Return (X, Y) of the center of cell containing provided text 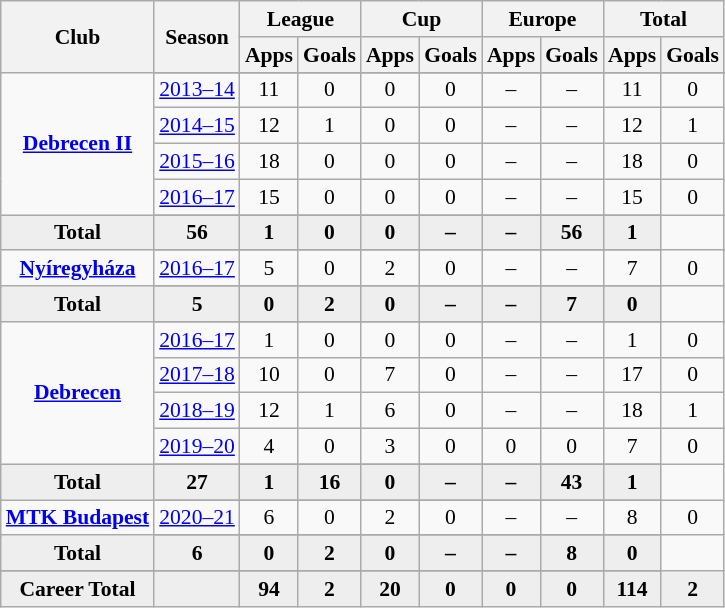
Season (197, 36)
3 (390, 447)
2014–15 (197, 126)
MTK Budapest (78, 518)
2020–21 (197, 518)
17 (632, 375)
2018–19 (197, 411)
43 (572, 482)
Debrecen II (78, 143)
Nyíregyháza (78, 269)
Europe (542, 19)
2019–20 (197, 447)
114 (632, 589)
27 (197, 482)
Debrecen (78, 393)
League (300, 19)
Career Total (78, 589)
10 (269, 375)
20 (390, 589)
2015–16 (197, 162)
16 (330, 482)
4 (269, 447)
2017–18 (197, 375)
2013–14 (197, 90)
Club (78, 36)
Cup (422, 19)
94 (269, 589)
